For the text-containing cell, return its midpoint in (x, y) coordinate format. 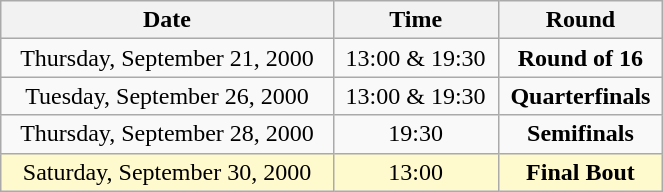
Date (167, 20)
Semifinals (580, 134)
Thursday, September 21, 2000 (167, 58)
Quarterfinals (580, 96)
Time (416, 20)
Round of 16 (580, 58)
Final Bout (580, 172)
Round (580, 20)
Tuesday, September 26, 2000 (167, 96)
13:00 (416, 172)
19:30 (416, 134)
Saturday, September 30, 2000 (167, 172)
Thursday, September 28, 2000 (167, 134)
